Extract the [x, y] coordinate from the center of the cell holding the provided text.  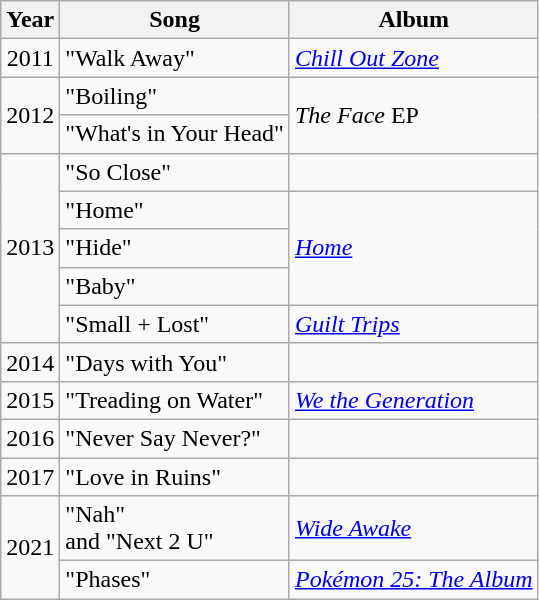
Pokémon 25: The Album [414, 580]
"Love in Ruins" [175, 477]
Wide Awake [414, 528]
Album [414, 20]
"Days with You" [175, 362]
"What's in Your Head" [175, 134]
"Walk Away" [175, 58]
2013 [30, 248]
The Face EP [414, 115]
"Baby" [175, 286]
"Boiling" [175, 96]
2021 [30, 548]
2011 [30, 58]
"So Close" [175, 172]
2014 [30, 362]
We the Generation [414, 400]
2016 [30, 438]
Home [414, 248]
"Nah" and "Next 2 U" [175, 528]
Year [30, 20]
"Never Say Never?" [175, 438]
"Home" [175, 210]
"Small + Lost" [175, 324]
Guilt Trips [414, 324]
Song [175, 20]
2015 [30, 400]
"Treading on Water" [175, 400]
2017 [30, 477]
"Hide" [175, 248]
2012 [30, 115]
"Phases" [175, 580]
Chill Out Zone [414, 58]
